For the text-containing cell, return its midpoint in [x, y] coordinate format. 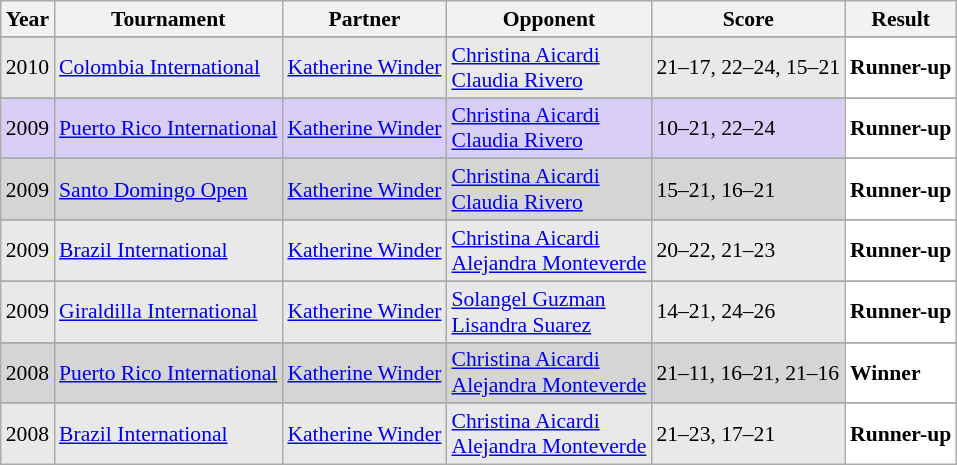
Tournament [168, 19]
Year [28, 19]
15–21, 16–21 [748, 190]
Winner [900, 372]
Solangel Guzman Lisandra Suarez [548, 312]
Result [900, 19]
2010 [28, 68]
Opponent [548, 19]
20–22, 21–23 [748, 250]
Giraldilla International [168, 312]
21–17, 22–24, 15–21 [748, 68]
Score [748, 19]
21–11, 16–21, 21–16 [748, 372]
21–23, 17–21 [748, 434]
Colombia International [168, 68]
Santo Domingo Open [168, 190]
14–21, 24–26 [748, 312]
10–21, 22–24 [748, 128]
Partner [364, 19]
